Return (x, y) of the center of cell containing provided text 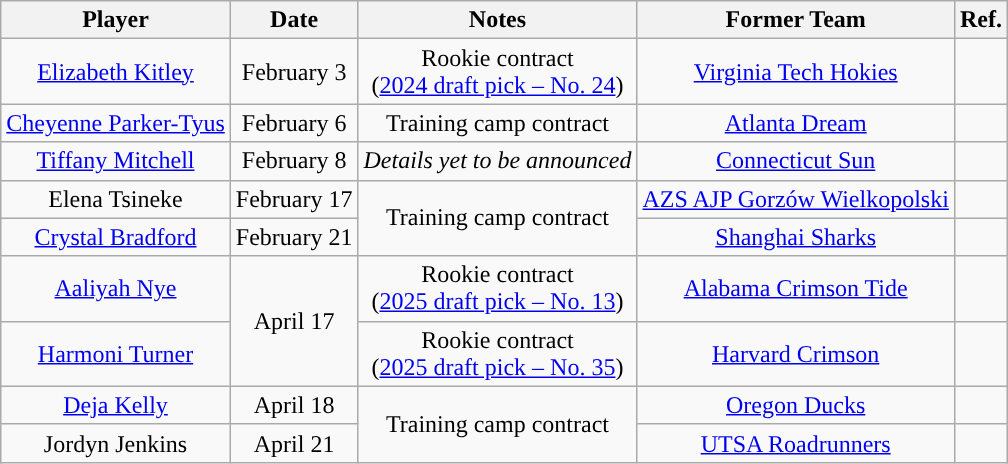
February 21 (294, 237)
Details yet to be announced (498, 161)
Atlanta Dream (796, 123)
Crystal Bradford (116, 237)
Deja Kelly (116, 405)
February 3 (294, 72)
Alabama Crimson Tide (796, 288)
Notes (498, 20)
Harvard Crimson (796, 354)
Cheyenne Parker-Tyus (116, 123)
Shanghai Sharks (796, 237)
AZS AJP Gorzów Wielkopolski (796, 199)
Virginia Tech Hokies (796, 72)
Jordyn Jenkins (116, 443)
Former Team (796, 20)
April 18 (294, 405)
Connecticut Sun (796, 161)
Ref. (980, 20)
Harmoni Turner (116, 354)
Date (294, 20)
Rookie contract(2024 draft pick – No. 24) (498, 72)
Tiffany Mitchell (116, 161)
Rookie contract(2025 draft pick – No. 13) (498, 288)
April 17 (294, 321)
Elizabeth Kitley (116, 72)
Rookie contract(2025 draft pick – No. 35) (498, 354)
February 8 (294, 161)
Player (116, 20)
Elena Tsineke (116, 199)
February 6 (294, 123)
Aaliyah Nye (116, 288)
February 17 (294, 199)
Oregon Ducks (796, 405)
April 21 (294, 443)
UTSA Roadrunners (796, 443)
